Pinpoint the cell where the given text exists, returning its (x, y) midpoint coordinate. 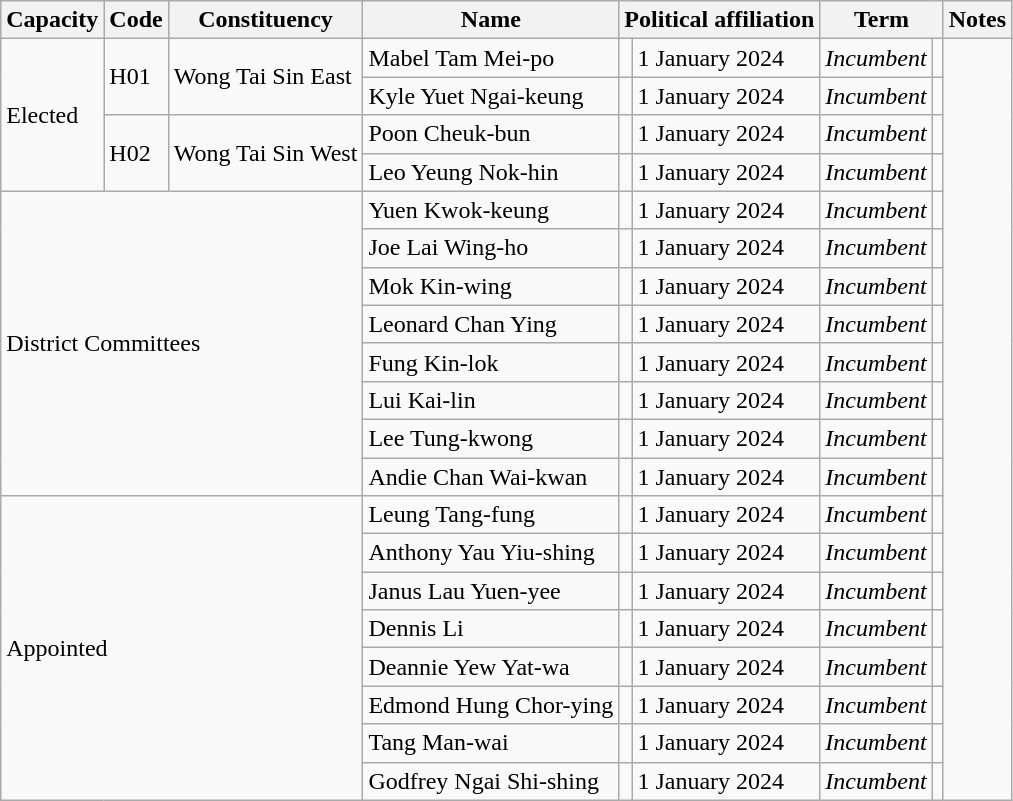
Code (136, 20)
Mok Kin-wing (491, 286)
Edmond Hung Chor-ying (491, 705)
Term (882, 20)
Political affiliation (720, 20)
Yuen Kwok-keung (491, 210)
Kyle Yuet Ngai-keung (491, 96)
Mabel Tam Mei-po (491, 58)
Deannie Yew Yat-wa (491, 667)
Janus Lau Yuen-yee (491, 591)
Elected (52, 115)
Anthony Yau Yiu-shing (491, 553)
H01 (136, 77)
Leonard Chan Ying (491, 324)
Appointed (182, 648)
Poon Cheuk-bun (491, 134)
Name (491, 20)
Godfrey Ngai Shi-shing (491, 781)
Lee Tung-kwong (491, 438)
Joe Lai Wing-ho (491, 248)
Notes (977, 20)
Leung Tang-fung (491, 515)
District Committees (182, 343)
Lui Kai-lin (491, 400)
H02 (136, 153)
Andie Chan Wai-kwan (491, 477)
Tang Man-wai (491, 743)
Leo Yeung Nok-hin (491, 172)
Capacity (52, 20)
Constituency (266, 20)
Dennis Li (491, 629)
Wong Tai Sin West (266, 153)
Fung Kin-lok (491, 362)
Wong Tai Sin East (266, 77)
